Locate the cell with the specified text and output its [x, y] center coordinate. 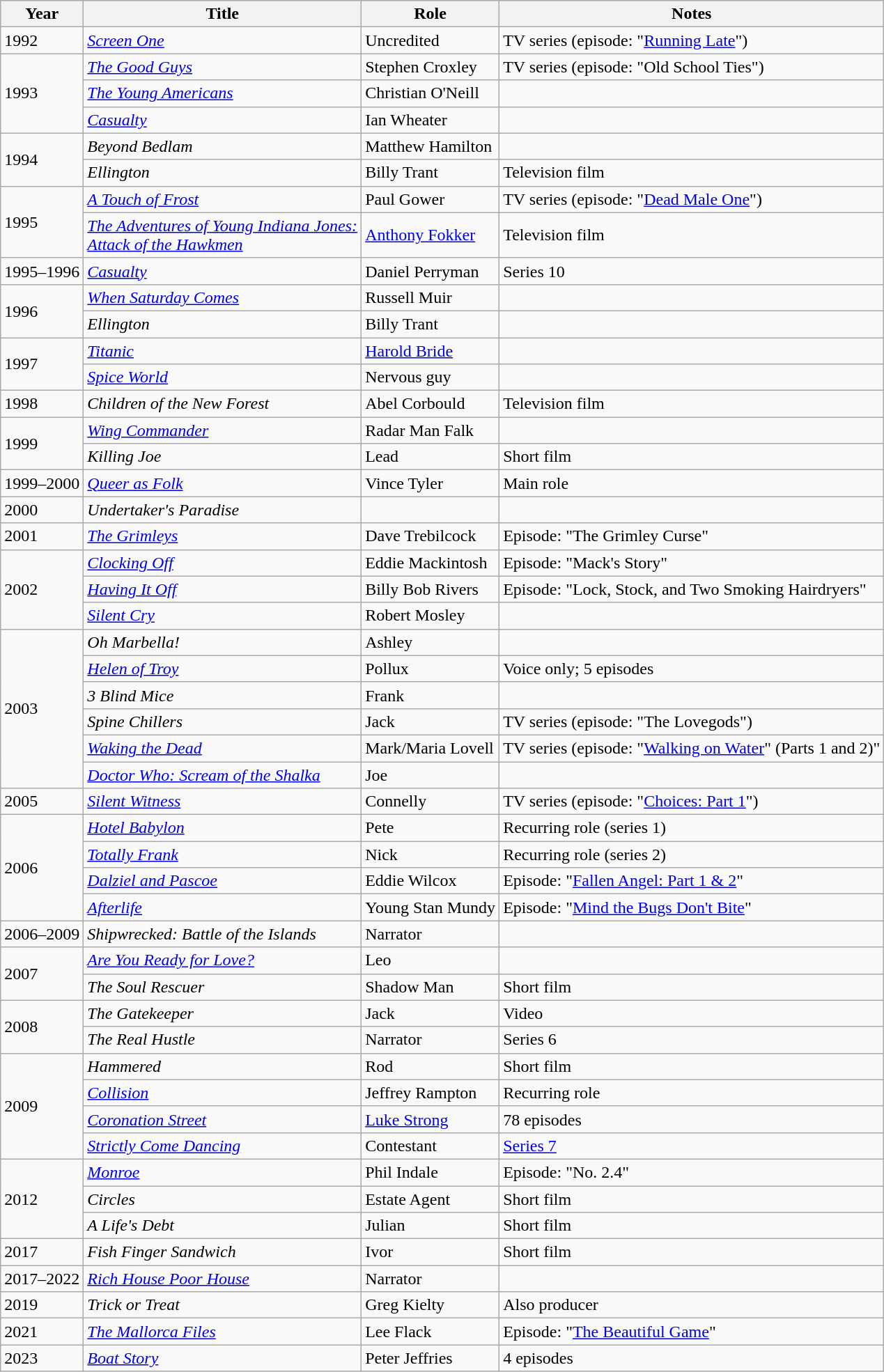
The Gatekeeper [223, 1013]
Billy Bob Rivers [431, 589]
Vince Tyler [431, 483]
TV series (episode: "Old School Ties") [692, 67]
Paul Gower [431, 199]
The Soul Rescuer [223, 987]
TV series (episode: "Dead Male One") [692, 199]
Totally Frank [223, 855]
The Grimleys [223, 536]
Circles [223, 1199]
Dalziel and Pascoe [223, 881]
TV series (episode: "Walking on Water" (Parts 1 and 2)" [692, 748]
Robert Mosley [431, 616]
Spine Chillers [223, 722]
Greg Kielty [431, 1305]
A Touch of Frost [223, 199]
Strictly Come Dancing [223, 1146]
1995 [42, 221]
Mark/Maria Lovell [431, 748]
Pete [431, 828]
Eddie Mackintosh [431, 563]
Julian [431, 1226]
1994 [42, 159]
Joe [431, 775]
Episode: "The Grimley Curse" [692, 536]
1996 [42, 311]
Having It Off [223, 589]
The Real Hustle [223, 1040]
2003 [42, 708]
Silent Witness [223, 802]
Eddie Wilcox [431, 881]
Trick or Treat [223, 1305]
TV series (episode: "The Lovegods") [692, 722]
Waking the Dead [223, 748]
Wing Commander [223, 430]
Harold Bride [431, 350]
Jeffrey Rampton [431, 1093]
Peter Jeffries [431, 1358]
Stephen Croxley [431, 67]
Monroe [223, 1172]
Contestant [431, 1146]
1997 [42, 364]
3 Blind Mice [223, 695]
Screen One [223, 40]
2023 [42, 1358]
Ivor [431, 1252]
Lead [431, 457]
1998 [42, 404]
Episode: "Lock, Stock, and Two Smoking Hairdryers" [692, 589]
Undertaker's Paradise [223, 510]
Recurring role [692, 1093]
Are You Ready for Love? [223, 960]
Doctor Who: Scream of the Shalka [223, 775]
Main role [692, 483]
Notes [692, 14]
The Young Americans [223, 93]
4 episodes [692, 1358]
Killing Joe [223, 457]
Titanic [223, 350]
1992 [42, 40]
2005 [42, 802]
Voice only; 5 episodes [692, 669]
Role [431, 14]
Russell Muir [431, 297]
The Mallorca Files [223, 1332]
Nervous guy [431, 377]
Shadow Man [431, 987]
Abel Corbould [431, 404]
Hammered [223, 1066]
Children of the New Forest [223, 404]
Radar Man Falk [431, 430]
2019 [42, 1305]
Ashley [431, 642]
The Adventures of Young Indiana Jones: Attack of the Hawkmen [223, 235]
2007 [42, 974]
Collision [223, 1093]
Leo [431, 960]
Oh Marbella! [223, 642]
Series 7 [692, 1146]
2000 [42, 510]
Title [223, 14]
2006 [42, 868]
Hotel Babylon [223, 828]
2006–2009 [42, 934]
Connelly [431, 802]
Young Stan Mundy [431, 907]
Queer as Folk [223, 483]
Anthony Fokker [431, 235]
1995–1996 [42, 271]
Luke Strong [431, 1119]
2009 [42, 1106]
Fish Finger Sandwich [223, 1252]
Episode: "The Beautiful Game" [692, 1332]
Phil Indale [431, 1172]
Spice World [223, 377]
2002 [42, 589]
Shipwrecked: Battle of the Islands [223, 934]
Christian O'Neill [431, 93]
Rich House Poor House [223, 1279]
Recurring role (series 1) [692, 828]
Year [42, 14]
Daniel Perryman [431, 271]
Series 10 [692, 271]
Pollux [431, 669]
Helen of Troy [223, 669]
1999–2000 [42, 483]
78 episodes [692, 1119]
Beyond Bedlam [223, 146]
When Saturday Comes [223, 297]
2012 [42, 1199]
Frank [431, 695]
Uncredited [431, 40]
Recurring role (series 2) [692, 855]
2021 [42, 1332]
Video [692, 1013]
1999 [42, 444]
Lee Flack [431, 1332]
Episode: "Fallen Angel: Part 1 & 2" [692, 881]
Matthew Hamilton [431, 146]
Estate Agent [431, 1199]
1993 [42, 93]
2017–2022 [42, 1279]
Episode: "Mind the Bugs Don't Bite" [692, 907]
Clocking Off [223, 563]
TV series (episode: "Choices: Part 1") [692, 802]
Silent Cry [223, 616]
Boat Story [223, 1358]
TV series (episode: "Running Late") [692, 40]
Also producer [692, 1305]
A Life's Debt [223, 1226]
Episode: "No. 2.4" [692, 1172]
Coronation Street [223, 1119]
2017 [42, 1252]
The Good Guys [223, 67]
Episode: "Mack's Story" [692, 563]
Dave Trebilcock [431, 536]
Rod [431, 1066]
2008 [42, 1027]
2001 [42, 536]
Series 6 [692, 1040]
Ian Wheater [431, 120]
Afterlife [223, 907]
Nick [431, 855]
